From the cell containing the given text, extract its center point as (X, Y) coordinate. 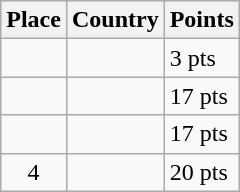
4 (34, 172)
Points (202, 20)
Country (115, 20)
3 pts (202, 58)
Place (34, 20)
20 pts (202, 172)
